Scan for the cell matching the given text and deliver its [X, Y] coordinate at center. 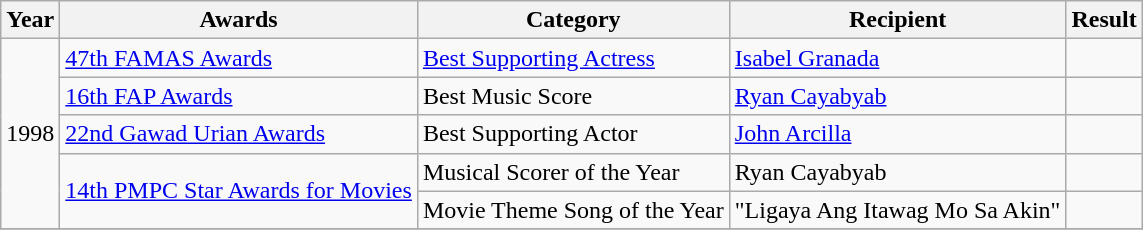
22nd Gawad Urian Awards [239, 134]
Isabel Granada [898, 58]
Best Supporting Actor [573, 134]
Result [1104, 20]
Best Supporting Actress [573, 58]
16th FAP Awards [239, 96]
14th PMPC Star Awards for Movies [239, 191]
John Arcilla [898, 134]
Recipient [898, 20]
Year [30, 20]
Best Music Score [573, 96]
"Ligaya Ang Itawag Mo Sa Akin" [898, 210]
1998 [30, 134]
Musical Scorer of the Year [573, 172]
Movie Theme Song of the Year [573, 210]
Awards [239, 20]
Category [573, 20]
47th FAMAS Awards [239, 58]
